Output the [x, y] coordinate of the center of the cell containing the given text.  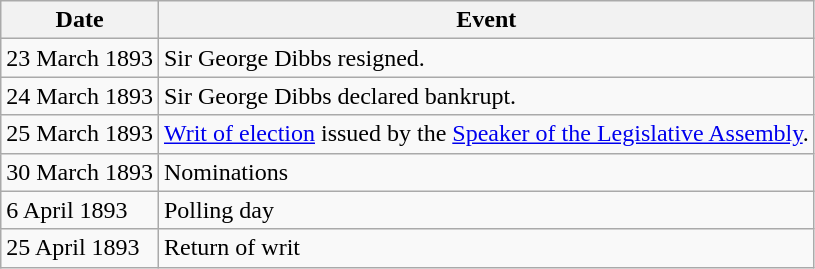
Date [80, 20]
6 April 1893 [80, 210]
Writ of election issued by the Speaker of the Legislative Assembly. [486, 134]
Sir George Dibbs resigned. [486, 58]
25 April 1893 [80, 248]
Nominations [486, 172]
24 March 1893 [80, 96]
25 March 1893 [80, 134]
23 March 1893 [80, 58]
Sir George Dibbs declared bankrupt. [486, 96]
Event [486, 20]
Return of writ [486, 248]
30 March 1893 [80, 172]
Polling day [486, 210]
